Return [x, y] of the center of cell containing provided text 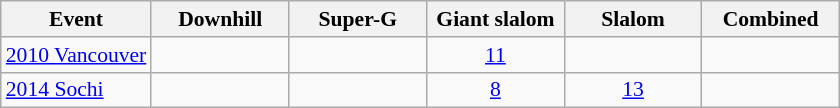
Downhill [220, 19]
Slalom [633, 19]
Combined [771, 19]
Super-G [358, 19]
Giant slalom [496, 19]
2014 Sochi [76, 90]
13 [633, 90]
11 [496, 55]
8 [496, 90]
Event [76, 19]
2010 Vancouver [76, 55]
